Scan for the cell matching the given text and deliver its (x, y) coordinate at center. 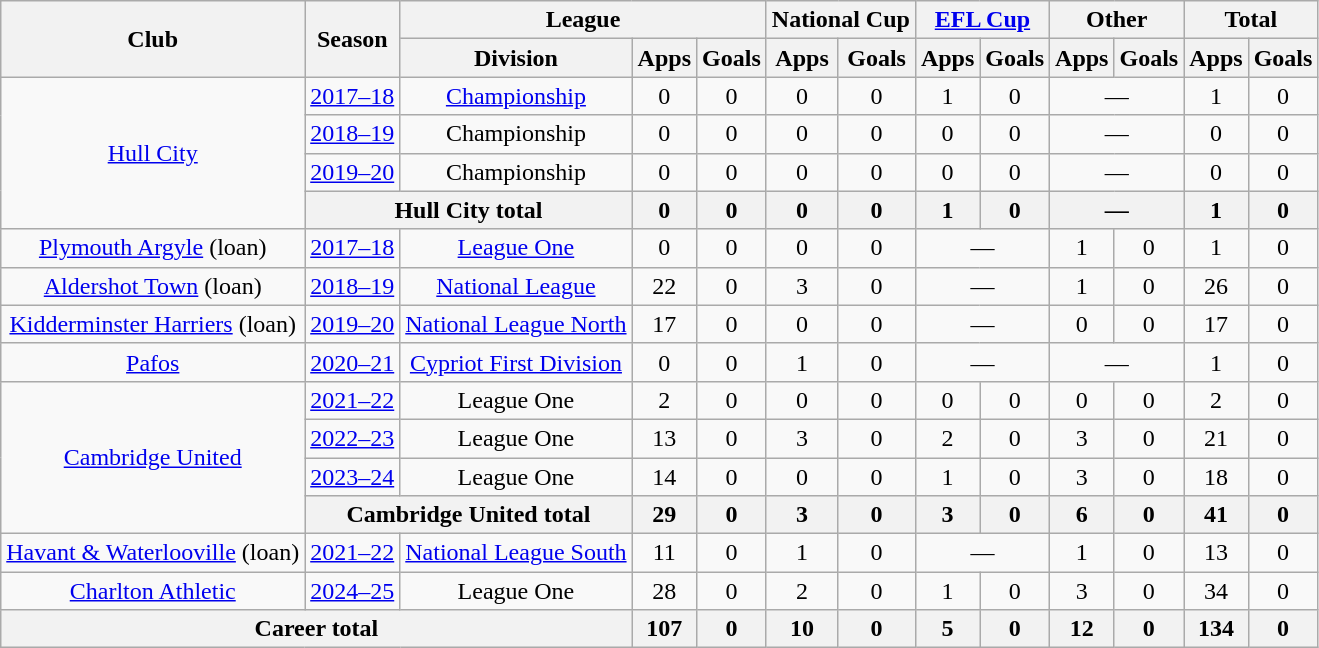
National League South (516, 553)
107 (664, 629)
2022–23 (352, 438)
Division (516, 58)
134 (1216, 629)
28 (664, 591)
National League North (516, 324)
Plymouth Argyle (loan) (153, 248)
12 (1082, 629)
Kidderminster Harriers (loan) (153, 324)
Pafos (153, 362)
EFL Cup (982, 20)
14 (664, 477)
Cambridge United (153, 457)
26 (1216, 286)
Total (1251, 20)
Cambridge United total (468, 515)
Season (352, 39)
Club (153, 39)
National League (516, 286)
2024–25 (352, 591)
34 (1216, 591)
National Cup (840, 20)
Hull City (153, 153)
29 (664, 515)
League (584, 20)
Career total (316, 629)
Cypriot First Division (516, 362)
11 (664, 553)
Charlton Athletic (153, 591)
41 (1216, 515)
22 (664, 286)
5 (947, 629)
10 (802, 629)
Aldershot Town (loan) (153, 286)
2020–21 (352, 362)
6 (1082, 515)
Other (1117, 20)
Havant & Waterlooville (loan) (153, 553)
21 (1216, 438)
18 (1216, 477)
2023–24 (352, 477)
Hull City total (468, 210)
